Provide the (X, Y) coordinate of the cell's center where the given text is located.  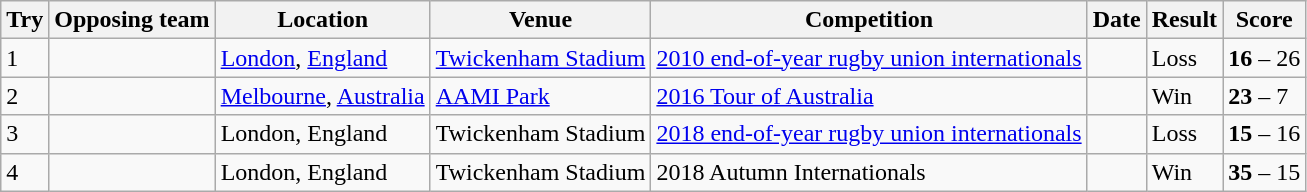
Date (1116, 20)
Result (1184, 20)
4 (25, 172)
Try (25, 20)
2018 Autumn Internationals (869, 172)
3 (25, 134)
1 (25, 58)
Competition (869, 20)
Location (322, 20)
16 – 26 (1264, 58)
Score (1264, 20)
AAMI Park (540, 96)
Opposing team (132, 20)
Venue (540, 20)
23 – 7 (1264, 96)
Melbourne, Australia (322, 96)
2016 Tour of Australia (869, 96)
15 – 16 (1264, 134)
35 – 15 (1264, 172)
2010 end-of-year rugby union internationals (869, 58)
2018 end-of-year rugby union internationals (869, 134)
2 (25, 96)
